Search for the cell housing the specified text and yield its (X, Y) center coordinate. 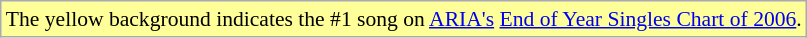
The yellow background indicates the #1 song on ARIA's End of Year Singles Chart of 2006. (404, 19)
